Provide the [X, Y] coordinate of the cell's center where the given text is located.  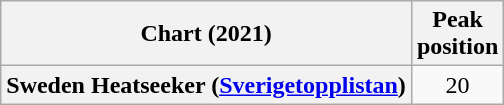
20 [457, 85]
Sweden Heatseeker (Sverigetopplistan) [206, 85]
Peakposition [457, 34]
Chart (2021) [206, 34]
